Output the (x, y) coordinate of the center of the cell containing the given text.  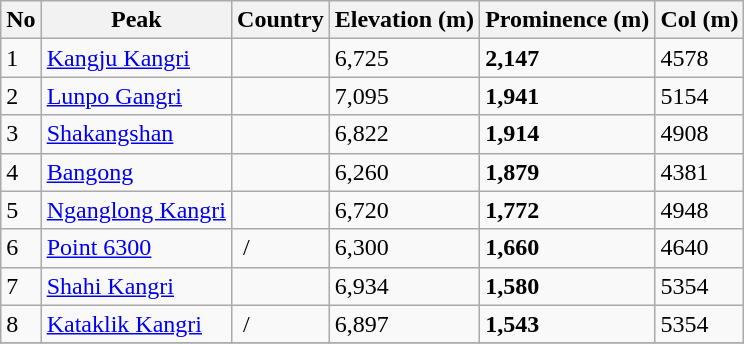
Bangong (136, 172)
Elevation (m) (404, 20)
4381 (700, 172)
3 (21, 134)
5154 (700, 96)
6,934 (404, 286)
1,543 (568, 324)
6,725 (404, 58)
4908 (700, 134)
1,914 (568, 134)
8 (21, 324)
6,260 (404, 172)
Point 6300 (136, 248)
6 (21, 248)
4640 (700, 248)
1,660 (568, 248)
6,897 (404, 324)
Kangju Kangri (136, 58)
Shahi Kangri (136, 286)
Peak (136, 20)
1,879 (568, 172)
5 (21, 210)
4 (21, 172)
Nganglong Kangri (136, 210)
1,580 (568, 286)
Prominence (m) (568, 20)
6,720 (404, 210)
1 (21, 58)
1,941 (568, 96)
No (21, 20)
2,147 (568, 58)
Col (m) (700, 20)
7 (21, 286)
4948 (700, 210)
Shakangshan (136, 134)
Lunpo Gangri (136, 96)
2 (21, 96)
Kataklik Kangri (136, 324)
4578 (700, 58)
6,300 (404, 248)
6,822 (404, 134)
Country (281, 20)
7,095 (404, 96)
1,772 (568, 210)
